Determine the [X, Y] coordinate at the center of the cell enclosing the given text.  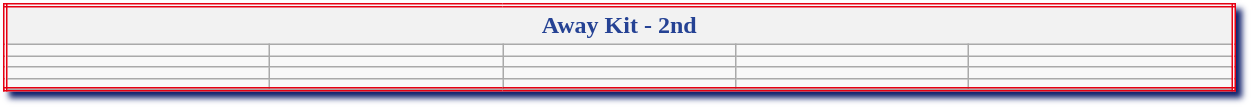
Away Kit - 2nd [619, 25]
